Find where the given text appears and provide that cell's center as [X, Y] coordinate. 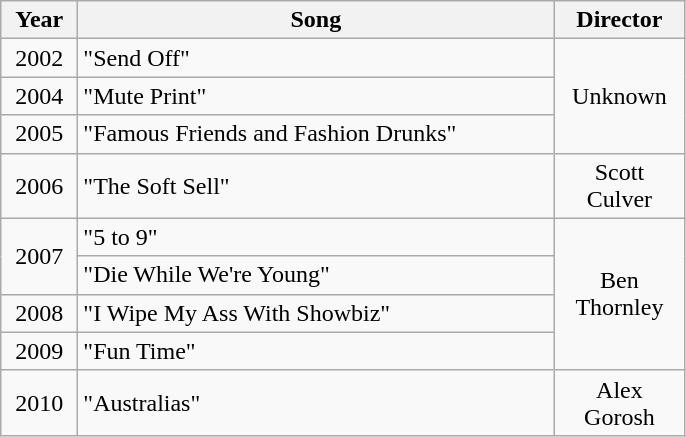
2002 [40, 58]
"Famous Friends and Fashion Drunks" [316, 134]
"Send Off" [316, 58]
Alex Gorosh [620, 402]
Ben Thornley [620, 294]
"5 to 9" [316, 237]
"I Wipe My Ass With Showbiz" [316, 313]
"Mute Print" [316, 96]
2007 [40, 256]
Director [620, 20]
2010 [40, 402]
Scott Culver [620, 186]
2006 [40, 186]
2004 [40, 96]
"Die While We're Young" [316, 275]
2009 [40, 351]
2005 [40, 134]
2008 [40, 313]
Song [316, 20]
Unknown [620, 96]
Year [40, 20]
"The Soft Sell" [316, 186]
"Fun Time" [316, 351]
"Australias" [316, 402]
